Output the (X, Y) coordinate of the center of the cell containing the given text.  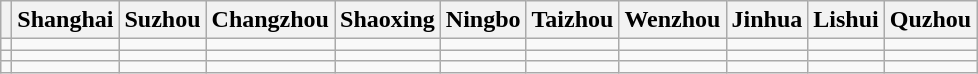
Shaoxing (387, 20)
Quzhou (930, 20)
Suzhou (162, 20)
Lishui (846, 20)
Taizhou (572, 20)
Ningbo (483, 20)
Shanghai (66, 20)
Wenzhou (672, 20)
Jinhua (767, 20)
Changzhou (270, 20)
